For the text-containing cell, return its midpoint in (x, y) coordinate format. 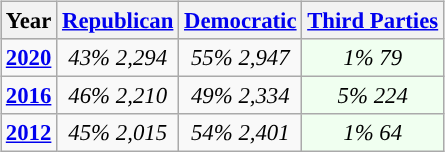
55% 2,947 (240, 58)
2012 (29, 133)
43% 2,294 (118, 58)
2020 (29, 58)
Year (29, 21)
49% 2,334 (240, 96)
1% 64 (373, 133)
Republican (118, 21)
Third Parties (373, 21)
54% 2,401 (240, 133)
5% 224 (373, 96)
46% 2,210 (118, 96)
1% 79 (373, 58)
Democratic (240, 21)
2016 (29, 96)
45% 2,015 (118, 133)
